Extract the [x, y] coordinate from the center of the cell holding the provided text.  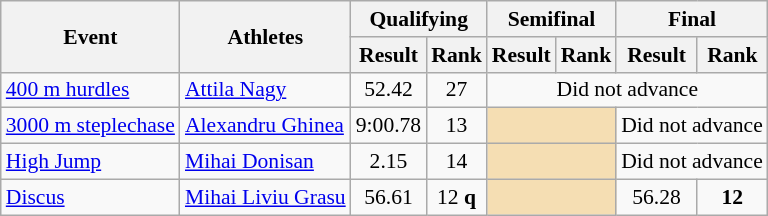
12 [732, 197]
13 [456, 126]
2.15 [388, 162]
Qualifying [419, 19]
56.28 [656, 197]
High Jump [90, 162]
12 q [456, 197]
Discus [90, 197]
52.42 [388, 90]
Athletes [266, 36]
14 [456, 162]
56.61 [388, 197]
Mihai Liviu Grasu [266, 197]
Final [692, 19]
9:00.78 [388, 126]
3000 m steplechase [90, 126]
Semifinal [552, 19]
27 [456, 90]
Mihai Donisan [266, 162]
Event [90, 36]
Attila Nagy [266, 90]
400 m hurdles [90, 90]
Alexandru Ghinea [266, 126]
